Provide the (x, y) coordinate of the cell's center where the given text is located.  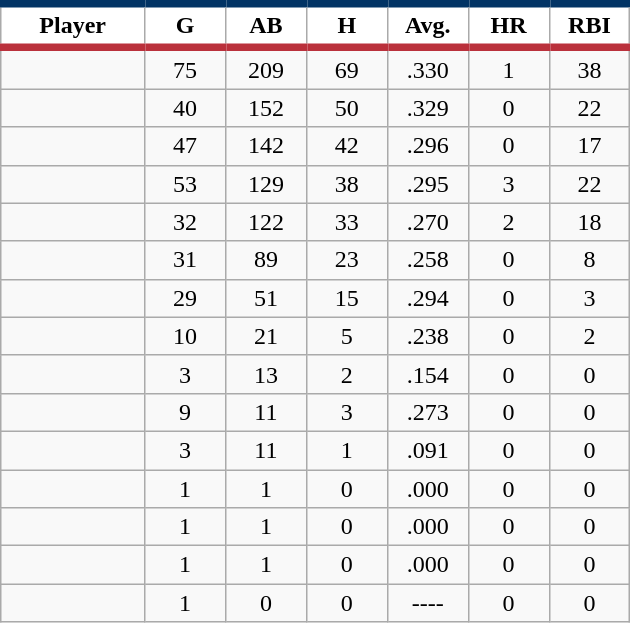
42 (346, 146)
23 (346, 260)
.329 (428, 108)
15 (346, 298)
9 (186, 412)
.270 (428, 222)
152 (266, 108)
51 (266, 298)
.294 (428, 298)
.238 (428, 336)
HR (508, 26)
Avg. (428, 26)
G (186, 26)
21 (266, 336)
AB (266, 26)
50 (346, 108)
209 (266, 68)
129 (266, 184)
RBI (590, 26)
5 (346, 336)
13 (266, 374)
10 (186, 336)
122 (266, 222)
17 (590, 146)
Player (73, 26)
69 (346, 68)
142 (266, 146)
---- (428, 603)
18 (590, 222)
89 (266, 260)
40 (186, 108)
.154 (428, 374)
47 (186, 146)
.258 (428, 260)
53 (186, 184)
.330 (428, 68)
31 (186, 260)
8 (590, 260)
32 (186, 222)
.296 (428, 146)
H (346, 26)
29 (186, 298)
75 (186, 68)
.273 (428, 412)
33 (346, 222)
.295 (428, 184)
.091 (428, 450)
